Locate the cell with the specified text and output its [X, Y] center coordinate. 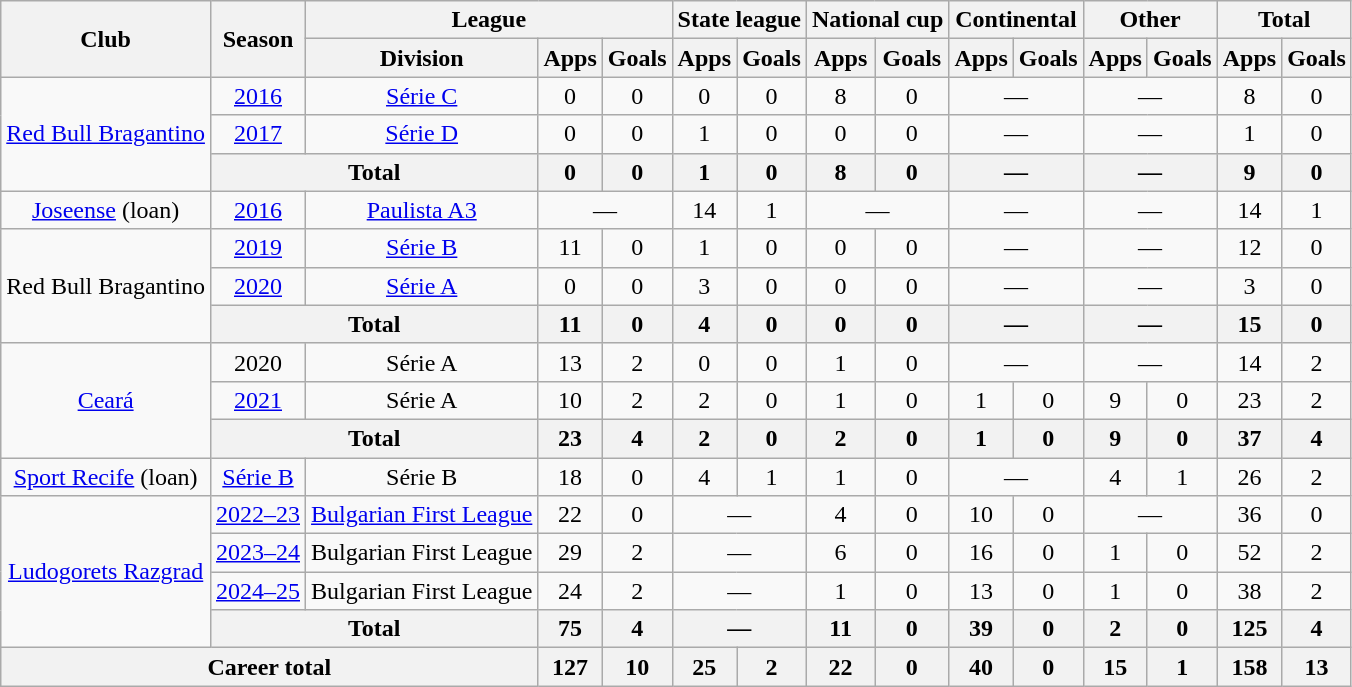
18 [570, 477]
12 [1249, 248]
Club [106, 39]
158 [1249, 667]
37 [1249, 438]
40 [981, 667]
Paulista A3 [422, 210]
National cup [877, 20]
26 [1249, 477]
Sport Recife (loan) [106, 477]
38 [1249, 591]
24 [570, 591]
127 [570, 667]
Ludogorets Razgrad [106, 572]
2021 [258, 400]
2019 [258, 248]
52 [1249, 553]
League [490, 20]
Joseense (loan) [106, 210]
2017 [258, 134]
125 [1249, 629]
Ceará [106, 400]
Other [1150, 20]
Série C [422, 96]
2023–24 [258, 553]
36 [1249, 515]
75 [570, 629]
2022–23 [258, 515]
16 [981, 553]
Division [422, 58]
6 [840, 553]
Career total [270, 667]
25 [704, 667]
2024–25 [258, 591]
Série D [422, 134]
Continental [1016, 20]
State league [739, 20]
Season [258, 39]
39 [981, 629]
29 [570, 553]
